For the text-containing cell, return its midpoint in [x, y] coordinate format. 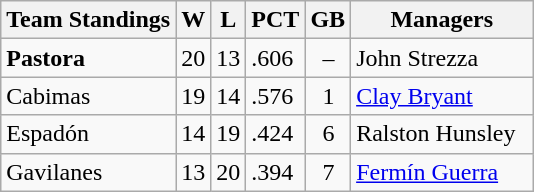
.606 [276, 58]
W [194, 20]
– [328, 58]
1 [328, 96]
.394 [276, 172]
GB [328, 20]
Fermín Guerra [442, 172]
Espadón [88, 134]
Ralston Hunsley [442, 134]
PCT [276, 20]
Pastora [88, 58]
Managers [442, 20]
Gavilanes [88, 172]
6 [328, 134]
Cabimas [88, 96]
John Strezza [442, 58]
.576 [276, 96]
.424 [276, 134]
Team Standings [88, 20]
L [228, 20]
Clay Bryant [442, 96]
7 [328, 172]
